Identify which cell holds the provided text, then report its (x, y) central coordinate. 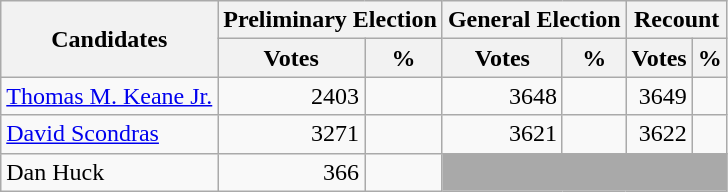
Dan Huck (110, 172)
3649 (659, 96)
3621 (502, 134)
3271 (292, 134)
Preliminary Election (330, 20)
Candidates (110, 39)
Thomas M. Keane Jr. (110, 96)
David Scondras (110, 134)
2403 (292, 96)
366 (292, 172)
General Election (534, 20)
3622 (659, 134)
3648 (502, 96)
Recount (676, 20)
